Return the [X, Y] coordinate for the center point of the cell that contains the specified text.  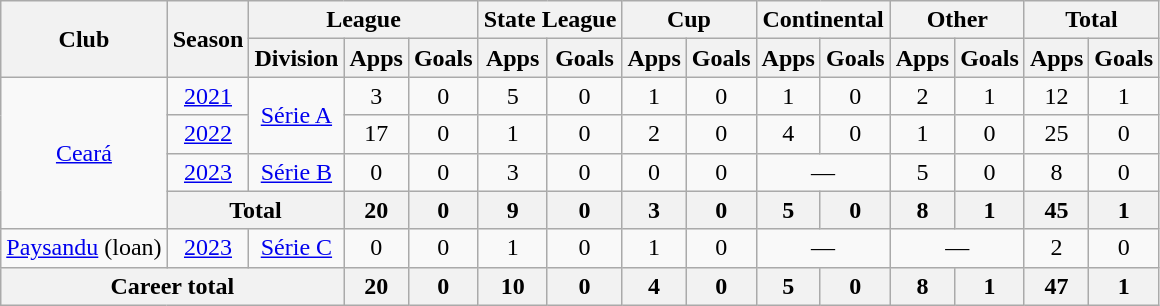
45 [1056, 210]
Série B [296, 172]
Season [208, 39]
Série A [296, 115]
Club [84, 39]
Cup [689, 20]
47 [1056, 286]
2021 [208, 96]
12 [1056, 96]
Division [296, 58]
9 [512, 210]
State League [550, 20]
Continental [823, 20]
League [364, 20]
10 [512, 286]
Ceará [84, 153]
Paysandu (loan) [84, 248]
2022 [208, 134]
Career total [172, 286]
Série C [296, 248]
25 [1056, 134]
Other [957, 20]
17 [376, 134]
